Capture the cell that displays the provided text and extract its [x, y] central coordinate. 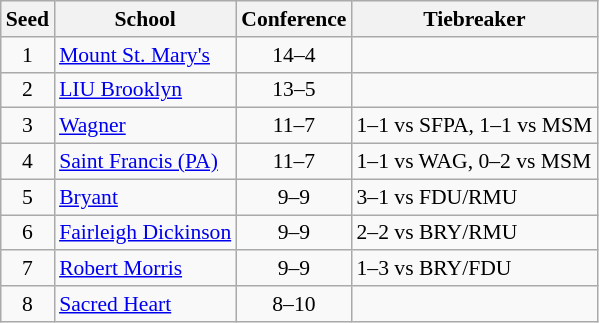
1–3 vs BRY/FDU [475, 269]
Saint Francis (PA) [145, 162]
4 [28, 162]
8 [28, 304]
13–5 [294, 90]
2 [28, 90]
2–2 vs BRY/RMU [475, 233]
8–10 [294, 304]
Conference [294, 19]
5 [28, 197]
Seed [28, 19]
1–1 vs WAG, 0–2 vs MSM [475, 162]
3 [28, 126]
Tiebreaker [475, 19]
1–1 vs SFPA, 1–1 vs MSM [475, 126]
6 [28, 233]
1 [28, 55]
7 [28, 269]
Bryant [145, 197]
Wagner [145, 126]
Fairleigh Dickinson [145, 233]
3–1 vs FDU/RMU [475, 197]
Mount St. Mary's [145, 55]
Robert Morris [145, 269]
LIU Brooklyn [145, 90]
School [145, 19]
Sacred Heart [145, 304]
14–4 [294, 55]
